Return [x, y] of the center of cell containing provided text 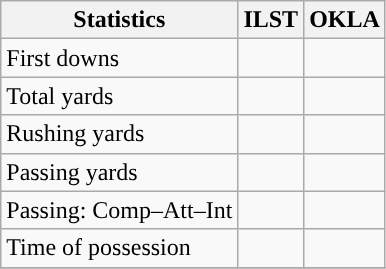
Total yards [120, 96]
Rushing yards [120, 134]
First downs [120, 58]
Time of possession [120, 248]
Passing yards [120, 172]
ILST [271, 20]
Statistics [120, 20]
OKLA [345, 20]
Passing: Comp–Att–Int [120, 210]
